Determine the [X, Y] coordinate at the center of the cell enclosing the given text.  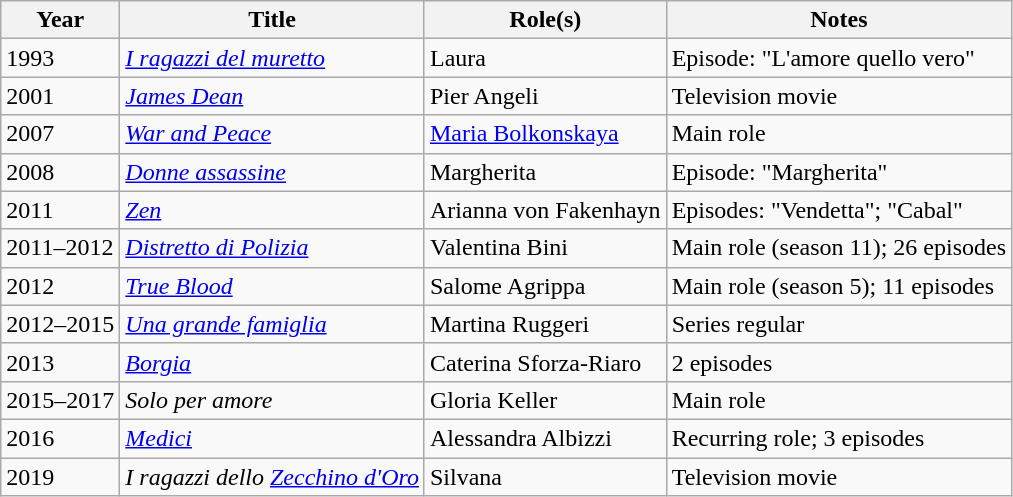
Solo per amore [272, 400]
Medici [272, 438]
2012 [60, 286]
Main role (season 5); 11 episodes [838, 286]
True Blood [272, 286]
Salome Agrippa [545, 286]
Episodes: "Vendetta"; "Cabal" [838, 210]
Distretto di Polizia [272, 248]
Gloria Keller [545, 400]
2012–2015 [60, 324]
Caterina Sforza-Riaro [545, 362]
Pier Angeli [545, 96]
Donne assassine [272, 172]
Main role (season 11); 26 episodes [838, 248]
Borgia [272, 362]
Year [60, 20]
Episode: "L'amore quello vero" [838, 58]
Maria Bolkonskaya [545, 134]
Laura [545, 58]
War and Peace [272, 134]
2011–2012 [60, 248]
Silvana [545, 477]
2011 [60, 210]
James Dean [272, 96]
I ragazzi del muretto [272, 58]
2001 [60, 96]
Arianna von Fakenhayn [545, 210]
Martina Ruggeri [545, 324]
Notes [838, 20]
Title [272, 20]
Recurring role; 3 episodes [838, 438]
2 episodes [838, 362]
Margherita [545, 172]
Valentina Bini [545, 248]
2019 [60, 477]
Episode: "Margherita" [838, 172]
Role(s) [545, 20]
2016 [60, 438]
Una grande famiglia [272, 324]
1993 [60, 58]
Alessandra Albizzi [545, 438]
Series regular [838, 324]
2015–2017 [60, 400]
2007 [60, 134]
Zen [272, 210]
2008 [60, 172]
2013 [60, 362]
I ragazzi dello Zecchino d'Oro [272, 477]
